Search for the cell housing the specified text and yield its [X, Y] center coordinate. 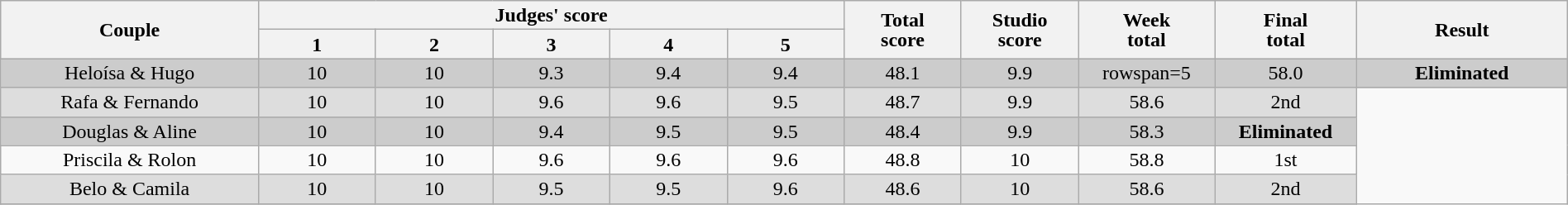
Judges' score [551, 15]
Heloísa & Hugo [130, 73]
58.0 [1285, 73]
rowspan=5 [1146, 73]
1 [317, 45]
58.3 [1146, 131]
3 [552, 45]
1st [1285, 160]
4 [668, 45]
48.4 [903, 131]
Weektotal [1146, 30]
Rafa & Fernando [130, 102]
Priscila & Rolon [130, 160]
48.8 [903, 160]
Finaltotal [1285, 30]
Couple [130, 30]
48.7 [903, 102]
Douglas & Aline [130, 131]
Belo & Camila [130, 188]
58.8 [1146, 160]
Result [1462, 30]
Totalscore [903, 30]
48.6 [903, 188]
Studioscore [1020, 30]
9.3 [552, 73]
5 [786, 45]
2 [434, 45]
48.1 [903, 73]
